Identify which cell holds the provided text, then report its [x, y] central coordinate. 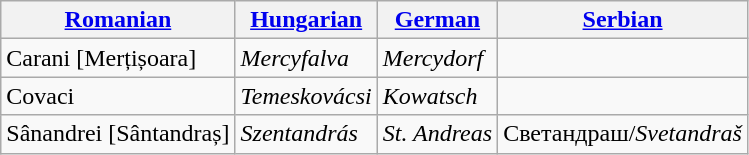
Sânandrei [Sântandraș] [118, 134]
Mercydorf [437, 58]
Carani [Merțișoara] [118, 58]
Covaci [118, 96]
Светандраш/Svetandraš [623, 134]
German [437, 20]
Hungarian [306, 20]
St. Andreas [437, 134]
Temeskovácsi [306, 96]
Kowatsch [437, 96]
Serbian [623, 20]
Romanian [118, 20]
Szentandrás [306, 134]
Mercyfalva [306, 58]
